Detect which cell encompasses the target text, then output its [x, y] center coordinate. 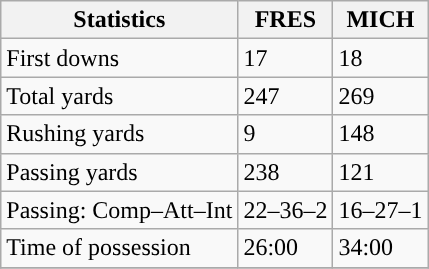
Rushing yards [120, 134]
269 [380, 96]
9 [286, 134]
Passing yards [120, 172]
Time of possession [120, 248]
238 [286, 172]
26:00 [286, 248]
34:00 [380, 248]
MICH [380, 20]
Total yards [120, 96]
FRES [286, 20]
Passing: Comp–Att–Int [120, 210]
Statistics [120, 20]
22–36–2 [286, 210]
16–27–1 [380, 210]
247 [286, 96]
17 [286, 58]
121 [380, 172]
18 [380, 58]
148 [380, 134]
First downs [120, 58]
